Capture the cell that displays the provided text and extract its [X, Y] central coordinate. 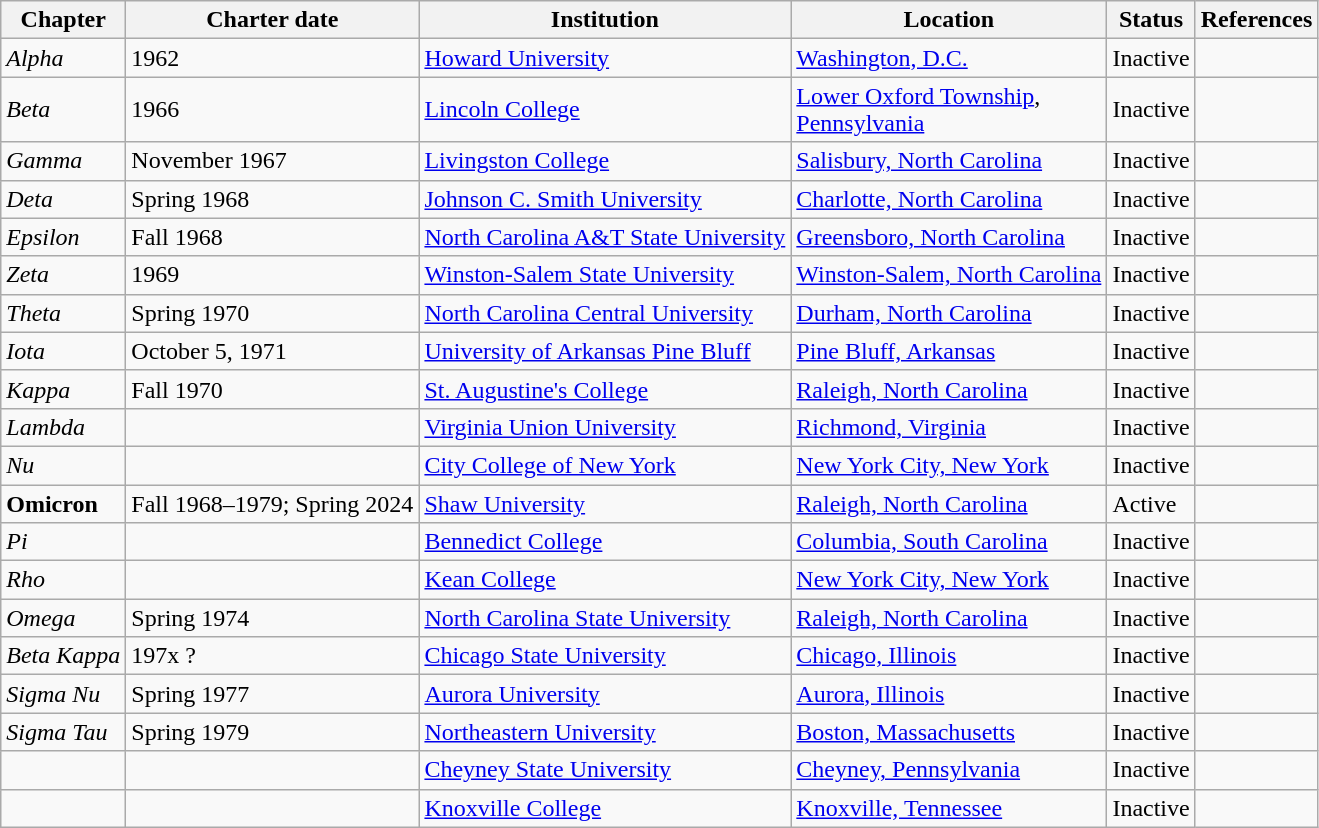
Theta [64, 313]
City College of New York [605, 465]
References [1256, 20]
Salisbury, North Carolina [949, 161]
Livingston College [605, 161]
Fall 1968 [272, 237]
Greensboro, North Carolina [949, 237]
Cheyney State University [605, 770]
Beta Kappa [64, 656]
Zeta [64, 275]
Status [1151, 20]
Pi [64, 542]
Spring 1979 [272, 732]
Kean College [605, 580]
Pine Bluff, Arkansas [949, 351]
North Carolina A&T State University [605, 237]
Omega [64, 618]
Chicago State University [605, 656]
Lincoln College [605, 110]
Beta [64, 110]
Shaw University [605, 503]
Northeastern University [605, 732]
Chicago, Illinois [949, 656]
Alpha [64, 58]
Winston-Salem, North Carolina [949, 275]
Virginia Union University [605, 427]
Deta [64, 199]
North Carolina State University [605, 618]
Location [949, 20]
St. Augustine's College [605, 389]
1969 [272, 275]
Iota [64, 351]
Spring 1968 [272, 199]
Lambda [64, 427]
Washington, D.C. [949, 58]
Omicron [64, 503]
Charter date [272, 20]
Kappa [64, 389]
University of Arkansas Pine Bluff [605, 351]
Johnson C. Smith University [605, 199]
Aurora University [605, 694]
Active [1151, 503]
Knoxville College [605, 808]
Boston, Massachusetts [949, 732]
Knoxville, Tennessee [949, 808]
November 1967 [272, 161]
North Carolina Central University [605, 313]
Fall 1970 [272, 389]
Institution [605, 20]
Sigma Nu [64, 694]
Columbia, South Carolina [949, 542]
Winston-Salem State University [605, 275]
Lower Oxford Township,Pennsylvania [949, 110]
Richmond, Virginia [949, 427]
Nu [64, 465]
Epsilon [64, 237]
Spring 1974 [272, 618]
Gamma [64, 161]
October 5, 1971 [272, 351]
Aurora, Illinois [949, 694]
Spring 1970 [272, 313]
197x ? [272, 656]
Spring 1977 [272, 694]
Cheyney, Pennsylvania [949, 770]
Charlotte, North Carolina [949, 199]
Rho [64, 580]
Sigma Tau [64, 732]
Howard University [605, 58]
Durham, North Carolina [949, 313]
Chapter [64, 20]
1962 [272, 58]
Fall 1968–1979; Spring 2024 [272, 503]
1966 [272, 110]
Bennedict College [605, 542]
